Search for the cell housing the specified text and yield its (X, Y) center coordinate. 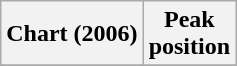
Chart (2006) (72, 34)
Peakposition (189, 34)
